Determine the [x, y] coordinate at the center of the cell enclosing the given text.  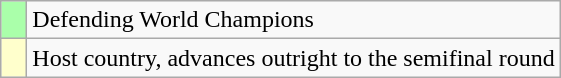
Host country, advances outright to the semifinal round [294, 58]
Defending World Champions [294, 20]
